Return the [x, y] coordinate for the center point of the cell that contains the specified text.  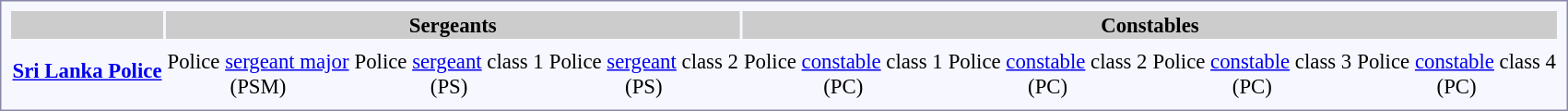
Constables [1149, 25]
Sergeants [453, 25]
Police constable class 1(PC) [843, 74]
Police sergeant major(PSM) [258, 74]
Police constable class 3(PC) [1252, 74]
Police constable class 2(PC) [1047, 74]
Sri Lanka Police [87, 70]
Police sergeant class 1(PS) [449, 74]
Police sergeant class 2(PS) [643, 74]
Police constable class 4(PC) [1456, 74]
